For the text-containing cell, return its midpoint in [X, Y] coordinate format. 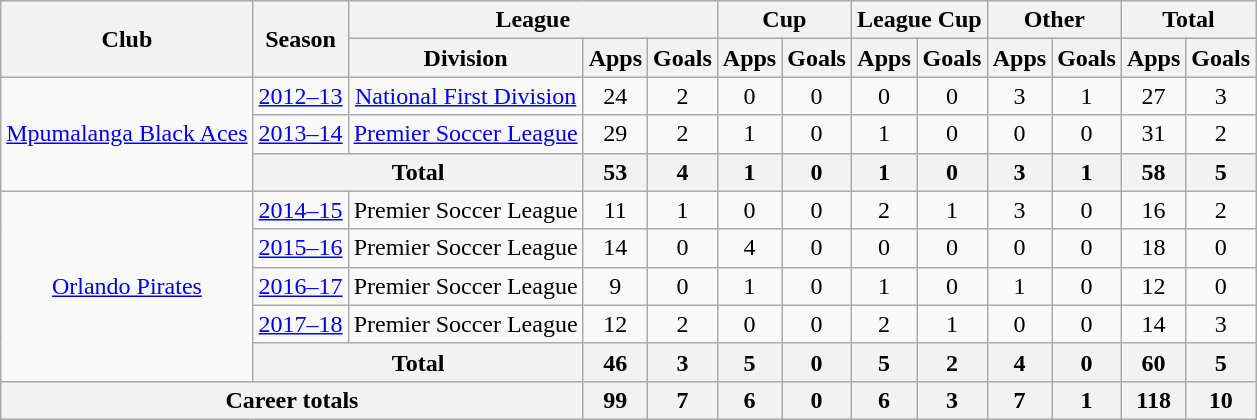
League [532, 20]
Season [300, 39]
16 [1153, 210]
24 [615, 96]
Career totals [292, 400]
Division [466, 58]
Mpumalanga Black Aces [127, 134]
League Cup [919, 20]
Other [1054, 20]
2015–16 [300, 248]
29 [615, 134]
11 [615, 210]
2012–13 [300, 96]
Orlando Pirates [127, 286]
2017–18 [300, 324]
99 [615, 400]
18 [1153, 248]
Club [127, 39]
National First Division [466, 96]
9 [615, 286]
2014–15 [300, 210]
46 [615, 362]
Cup [784, 20]
118 [1153, 400]
10 [1221, 400]
31 [1153, 134]
27 [1153, 96]
53 [615, 172]
60 [1153, 362]
2016–17 [300, 286]
2013–14 [300, 134]
58 [1153, 172]
